Find where the given text appears and provide that cell's center as (x, y) coordinate. 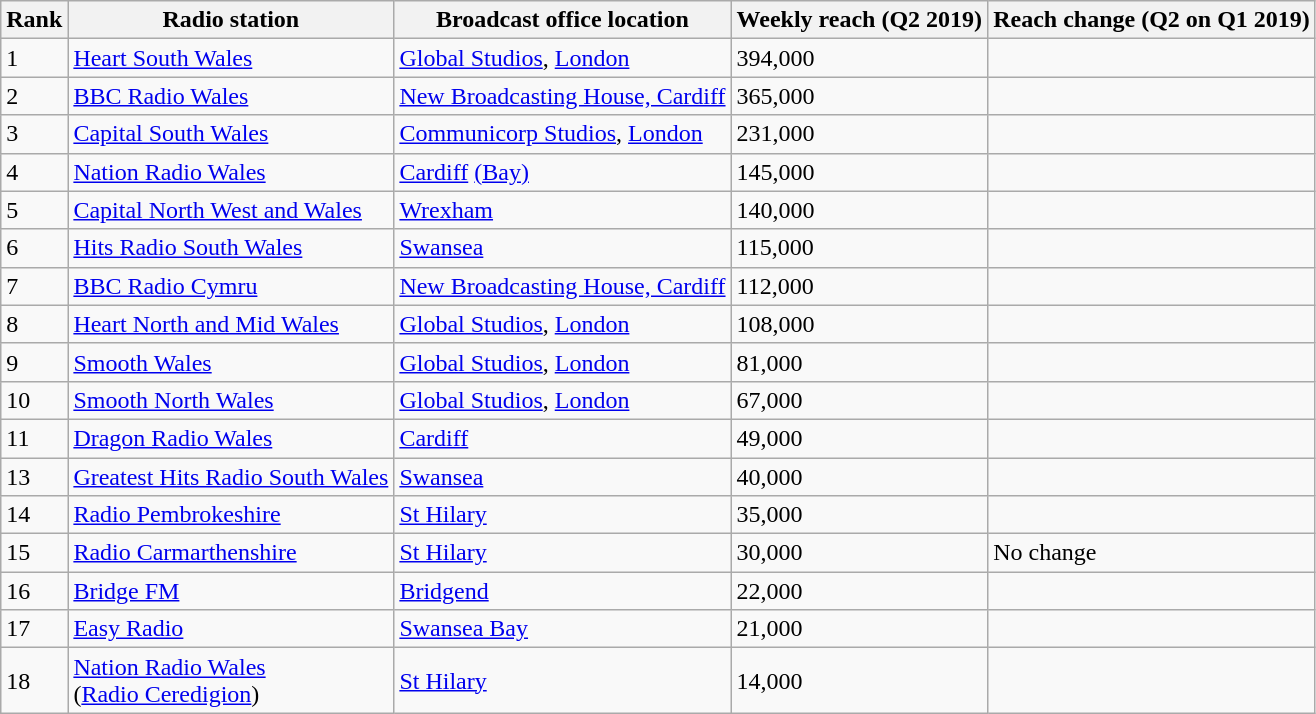
108,000 (860, 324)
22,000 (860, 591)
67,000 (860, 400)
Broadcast office location (562, 20)
30,000 (860, 553)
Weekly reach (Q2 2019) (860, 20)
Wrexham (562, 210)
21,000 (860, 629)
Capital South Wales (231, 134)
112,000 (860, 286)
394,000 (860, 58)
Greatest Hits Radio South Wales (231, 477)
Smooth North Wales (231, 400)
365,000 (860, 96)
1 (34, 58)
Communicorp Studios, London (562, 134)
2 (34, 96)
Radio Pembrokeshire (231, 515)
40,000 (860, 477)
Radio station (231, 20)
Radio Carmarthenshire (231, 553)
14,000 (860, 680)
BBC Radio Wales (231, 96)
BBC Radio Cymru (231, 286)
Easy Radio (231, 629)
Bridgend (562, 591)
7 (34, 286)
13 (34, 477)
35,000 (860, 515)
18 (34, 680)
15 (34, 553)
6 (34, 248)
17 (34, 629)
8 (34, 324)
Dragon Radio Wales (231, 438)
3 (34, 134)
16 (34, 591)
115,000 (860, 248)
Cardiff (562, 438)
Reach change (Q2 on Q1 2019) (1152, 20)
Nation Radio Wales (231, 172)
Swansea Bay (562, 629)
9 (34, 362)
231,000 (860, 134)
No change (1152, 553)
Heart South Wales (231, 58)
140,000 (860, 210)
81,000 (860, 362)
11 (34, 438)
4 (34, 172)
Cardiff (Bay) (562, 172)
Capital North West and Wales (231, 210)
Rank (34, 20)
10 (34, 400)
Hits Radio South Wales (231, 248)
Nation Radio Wales(Radio Ceredigion) (231, 680)
145,000 (860, 172)
Smooth Wales (231, 362)
Bridge FM (231, 591)
5 (34, 210)
14 (34, 515)
49,000 (860, 438)
Heart North and Mid Wales (231, 324)
